Return the [X, Y] coordinate for the center point of the cell that contains the specified text.  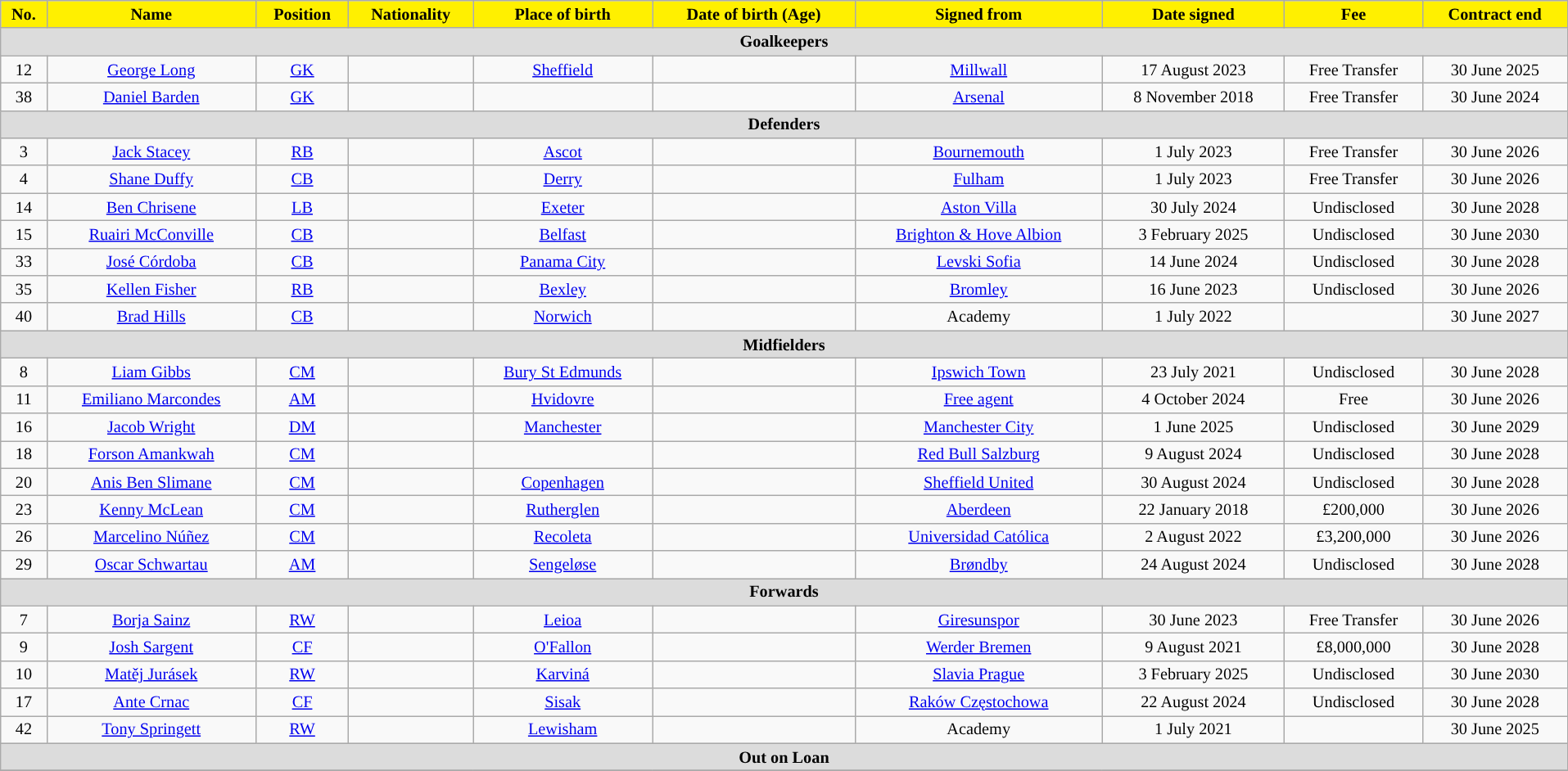
24 August 2024 [1193, 564]
Aston Villa [978, 207]
Forwards [784, 592]
Arsenal [978, 97]
Free [1354, 399]
Josh Sargent [151, 647]
Midfielders [784, 345]
Millwall [978, 69]
Emiliano Marcondes [151, 399]
Name [151, 14]
Raków Częstochowa [978, 701]
Bournemouth [978, 151]
Brøndby [978, 564]
Exeter [563, 207]
Contract end [1495, 14]
José Córdoba [151, 262]
Karviná [563, 674]
Norwich [563, 317]
Brighton & Hove Albion [978, 234]
30 July 2024 [1193, 207]
Panama City [563, 262]
Date of birth (Age) [753, 14]
Fulham [978, 179]
2 August 2022 [1193, 537]
4 [24, 179]
Date signed [1193, 14]
30 June 2029 [1495, 426]
9 [24, 647]
15 [24, 234]
George Long [151, 69]
Manchester [563, 426]
Sisak [563, 701]
Red Bull Salzburg [978, 454]
Hvidovre [563, 399]
Bury St Edmunds [563, 372]
Giresunspor [978, 620]
DM [301, 426]
Brad Hills [151, 317]
Free agent [978, 399]
Ipswich Town [978, 372]
22 January 2018 [1193, 509]
Anis Ben Slimane [151, 482]
Derry [563, 179]
30 June 2027 [1495, 317]
Slavia Prague [978, 674]
1 June 2025 [1193, 426]
Bexley [563, 289]
Position [301, 14]
Out on Loan [784, 757]
Ascot [563, 151]
22 August 2024 [1193, 701]
Leioa [563, 620]
Sheffield United [978, 482]
18 [24, 454]
23 [24, 509]
23 July 2021 [1193, 372]
Bromley [978, 289]
Goalkeepers [784, 42]
Recoleta [563, 537]
Oscar Schwartau [151, 564]
10 [24, 674]
8 November 2018 [1193, 97]
30 June 2024 [1495, 97]
Levski Sofia [978, 262]
No. [24, 14]
16 June 2023 [1193, 289]
Nationality [411, 14]
Universidad Católica [978, 537]
Lewisham [563, 729]
Ben Chrisene [151, 207]
Aberdeen [978, 509]
1 July 2021 [1193, 729]
7 [24, 620]
26 [24, 537]
O'Fallon [563, 647]
4 October 2024 [1193, 399]
9 August 2021 [1193, 647]
Manchester City [978, 426]
12 [24, 69]
33 [24, 262]
Forson Amankwah [151, 454]
Jacob Wright [151, 426]
£8,000,000 [1354, 647]
14 [24, 207]
Werder Bremen [978, 647]
Kellen Fisher [151, 289]
Daniel Barden [151, 97]
3 [24, 151]
20 [24, 482]
Ante Crnac [151, 701]
Sheffield [563, 69]
29 [24, 564]
11 [24, 399]
30 June 2023 [1193, 620]
Marcelino Núñez [151, 537]
Copenhagen [563, 482]
Ruairi McConville [151, 234]
Sengeløse [563, 564]
Place of birth [563, 14]
Kenny McLean [151, 509]
LB [301, 207]
Jack Stacey [151, 151]
14 June 2024 [1193, 262]
Fee [1354, 14]
Borja Sainz [151, 620]
42 [24, 729]
17 [24, 701]
1 July 2022 [1193, 317]
Rutherglen [563, 509]
Tony Springett [151, 729]
8 [24, 372]
16 [24, 426]
Signed from [978, 14]
9 August 2024 [1193, 454]
30 August 2024 [1193, 482]
35 [24, 289]
Matěj Jurásek [151, 674]
Liam Gibbs [151, 372]
38 [24, 97]
£3,200,000 [1354, 537]
Belfast [563, 234]
17 August 2023 [1193, 69]
£200,000 [1354, 509]
Shane Duffy [151, 179]
40 [24, 317]
Defenders [784, 124]
